Identify which cell holds the provided text, then report its (X, Y) central coordinate. 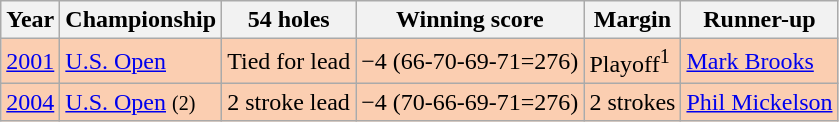
2 strokes (632, 102)
2004 (30, 102)
Year (30, 20)
Championship (141, 20)
Margin (632, 20)
2 stroke lead (289, 102)
Mark Brooks (760, 62)
54 holes (289, 20)
−4 (66-70-69-71=276) (470, 62)
Playoff1 (632, 62)
Tied for lead (289, 62)
U.S. Open (141, 62)
U.S. Open (2) (141, 102)
Phil Mickelson (760, 102)
2001 (30, 62)
−4 (70-66-69-71=276) (470, 102)
Runner-up (760, 20)
Winning score (470, 20)
